Determine the [x, y] coordinate at the center of the cell enclosing the given text.  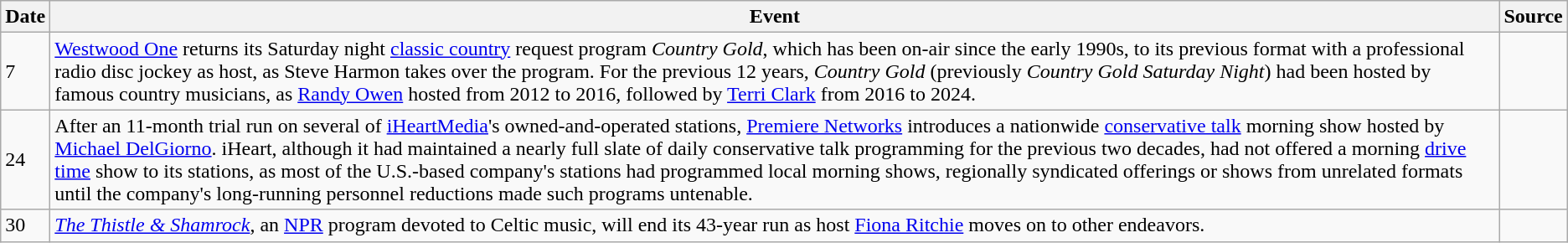
7 [25, 71]
Source [1533, 17]
30 [25, 225]
Event [775, 17]
Date [25, 17]
24 [25, 159]
The Thistle & Shamrock, an NPR program devoted to Celtic music, will end its 43-year run as host Fiona Ritchie moves on to other endeavors. [775, 225]
